Search for the cell housing the specified text and yield its (x, y) center coordinate. 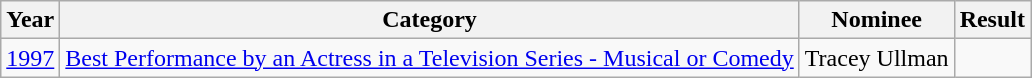
Year (30, 20)
Result (992, 20)
Best Performance by an Actress in a Television Series - Musical or Comedy (430, 58)
Category (430, 20)
1997 (30, 58)
Tracey Ullman (876, 58)
Nominee (876, 20)
